Provide the (X, Y) coordinate of the cell's center where the given text is located.  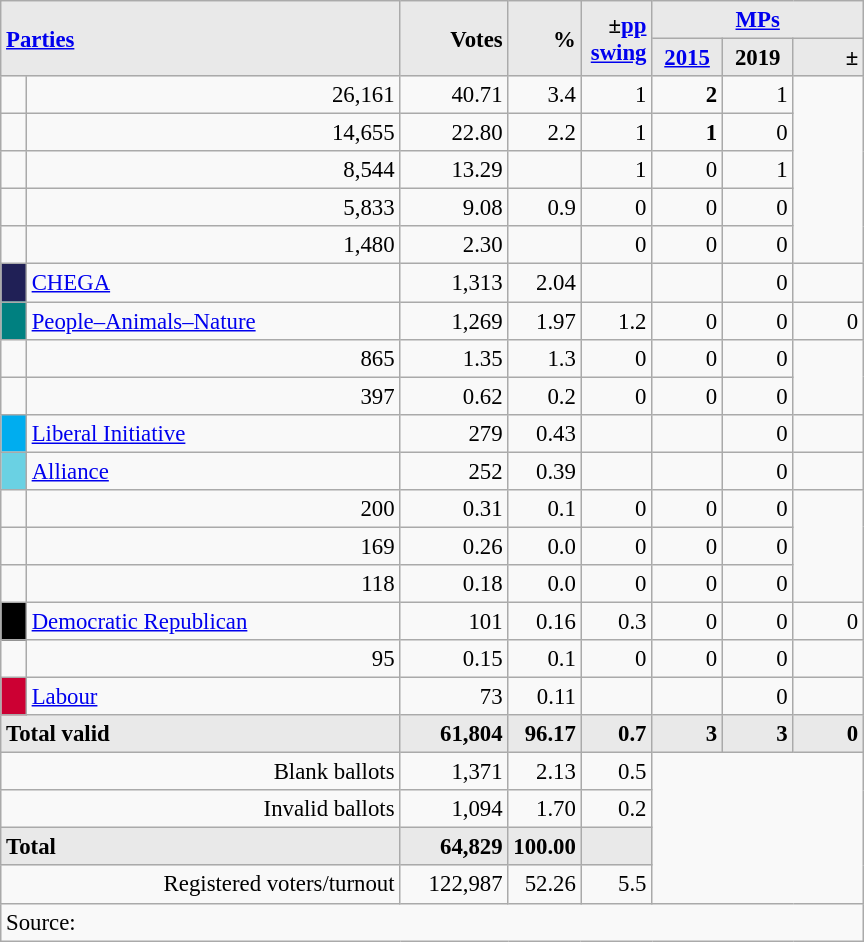
Total valid (200, 734)
252 (454, 471)
Democratic Republican (213, 621)
0.9 (544, 208)
2 (688, 95)
52.26 (544, 885)
169 (213, 546)
13.29 (454, 170)
1.2 (616, 321)
± (828, 58)
Source: (432, 922)
Alliance (213, 471)
0.39 (544, 471)
14,655 (213, 133)
0.31 (454, 509)
1.3 (544, 358)
22.80 (454, 133)
9.08 (454, 208)
Invalid ballots (200, 809)
Blank ballots (200, 772)
118 (213, 584)
1,269 (454, 321)
2.2 (544, 133)
0.7 (616, 734)
CHEGA (213, 283)
3.4 (544, 95)
1.97 (544, 321)
1,371 (454, 772)
96.17 (544, 734)
8,544 (213, 170)
0.3 (616, 621)
0.43 (544, 433)
61,804 (454, 734)
0.11 (544, 697)
Registered voters/turnout (200, 885)
2.04 (544, 283)
Parties (200, 38)
Total (200, 847)
1,313 (454, 283)
1,480 (213, 245)
26,161 (213, 95)
0.26 (454, 546)
101 (454, 621)
64,829 (454, 847)
1.70 (544, 809)
1.35 (454, 358)
People–Animals–Nature (213, 321)
Liberal Initiative (213, 433)
200 (213, 509)
0.16 (544, 621)
2015 (688, 58)
2019 (758, 58)
122,987 (454, 885)
2.30 (454, 245)
0.18 (454, 584)
40.71 (454, 95)
5,833 (213, 208)
73 (454, 697)
0.62 (454, 396)
0.15 (454, 659)
±pp swing (616, 38)
95 (213, 659)
2.13 (544, 772)
279 (454, 433)
865 (213, 358)
Votes (454, 38)
5.5 (616, 885)
% (544, 38)
397 (213, 396)
0.5 (616, 772)
MPs (758, 20)
100.00 (544, 847)
1,094 (454, 809)
Labour (213, 697)
